Return [x, y] of the center of cell containing provided text 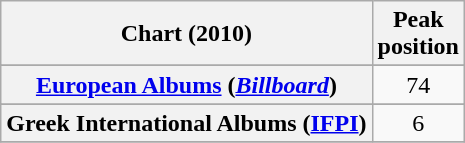
6 [418, 123]
Peakposition [418, 34]
74 [418, 85]
Chart (2010) [186, 34]
Greek International Albums (IFPI) [186, 123]
European Albums (Billboard) [186, 85]
